Search for the cell housing the specified text and yield its (x, y) center coordinate. 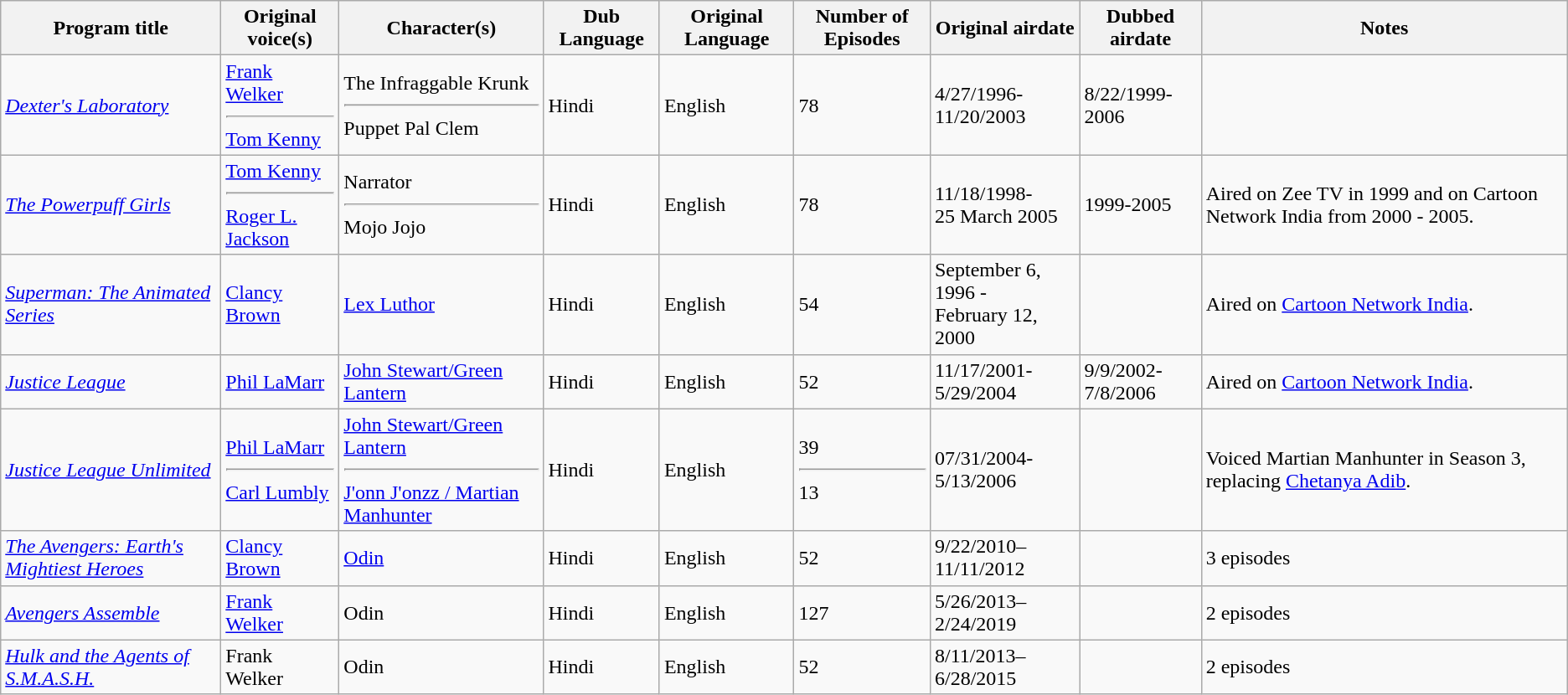
127 (862, 613)
11/17/2001-5/29/2004 (1004, 382)
1999-2005 (1141, 204)
Phil LaMarr (280, 382)
Aired on Zee TV in 1999 and on Cartoon Network India from 2000 - 2005. (1384, 204)
September 6, 1996 - February 12, 2000 (1004, 305)
8/11/2013–6/28/2015 (1004, 667)
Original voice(s) (280, 28)
Tom Kenny Roger L. Jackson (280, 204)
Number of Episodes (862, 28)
Character(s) (441, 28)
Justice League Unlimited (111, 470)
Narrator Mojo Jojo (441, 204)
Avengers Assemble (111, 613)
Voiced Martian Manhunter in Season 3, replacing Chetanya Adib. (1384, 470)
The Infraggable Krunk Puppet Pal Clem (441, 106)
8/22/1999-2006 (1141, 106)
Justice League (111, 382)
07/31/2004-5/13/2006 (1004, 470)
The Avengers: Earth's Mightiest Heroes (111, 558)
3913 (862, 470)
9/22/2010–11/11/2012 (1004, 558)
Superman: The Animated Series (111, 305)
4/27/1996-11/20/2003 (1004, 106)
John Stewart/Green Lantern (441, 382)
Dexter's Laboratory (111, 106)
Dubbed airdate (1141, 28)
Phil LaMarrCarl Lumbly (280, 470)
54 (862, 305)
Hulk and the Agents of S.M.A.S.H. (111, 667)
Frank Welker Tom Kenny (280, 106)
Notes (1384, 28)
11/18/1998-25 March 2005 (1004, 204)
Lex Luthor (441, 305)
John Stewart/Green LanternJ'onn J'onzz / Martian Manhunter (441, 470)
5/26/2013–2/24/2019 (1004, 613)
The Powerpuff Girls (111, 204)
Program title (111, 28)
Original Language (727, 28)
9/9/2002-7/8/2006 (1141, 382)
3 episodes (1384, 558)
Dub Language (601, 28)
Original airdate (1004, 28)
